Return the [x, y] coordinate for the center point of the cell that contains the specified text.  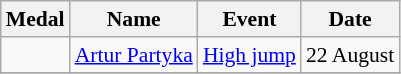
Date [350, 19]
Artur Partyka [134, 55]
22 August [350, 55]
Event [250, 19]
High jump [250, 55]
Name [134, 19]
Medal [36, 19]
